From the cell containing the given text, extract its center point as [X, Y] coordinate. 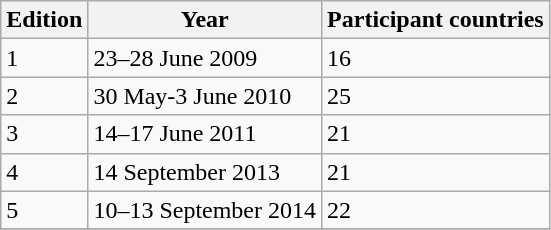
3 [44, 134]
Participant countries [436, 20]
14–17 June 2011 [205, 134]
23–28 June 2009 [205, 58]
30 May-3 June 2010 [205, 96]
4 [44, 172]
Edition [44, 20]
1 [44, 58]
10–13 September 2014 [205, 210]
Year [205, 20]
22 [436, 210]
25 [436, 96]
14 September 2013 [205, 172]
2 [44, 96]
5 [44, 210]
16 [436, 58]
